Determine the [X, Y] coordinate at the center of the cell enclosing the given text.  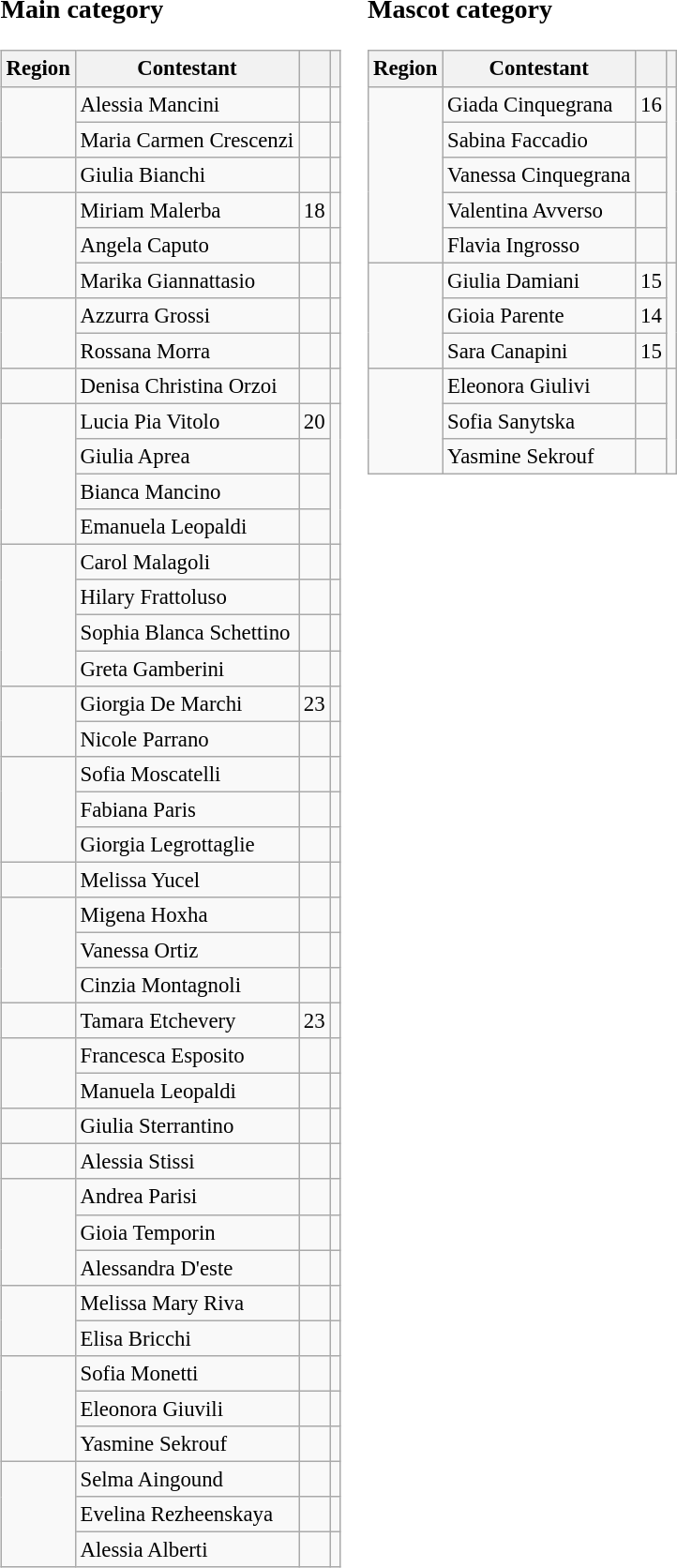
Alessia Mancini [187, 104]
Tamara Etchevery [187, 1020]
Manuela Leopaldi [187, 1092]
Alessandra D'este [187, 1268]
Denisa Christina Orzoi [187, 386]
Gioia Temporin [187, 1232]
Marika Giannattasio [187, 280]
Giorgia Legrottaglie [187, 844]
Hilary Frattoluso [187, 597]
Sabina Faccadio [539, 140]
Emanuela Leopaldi [187, 527]
Greta Gamberini [187, 669]
Azzurra Grossi [187, 316]
Valentina Avverso [539, 210]
Francesca Esposito [187, 1056]
14 [651, 316]
Giorgia De Marchi [187, 703]
Giada Cinquegrana [539, 104]
Giulia Sterrantino [187, 1126]
Alessia Alberti [187, 1549]
Flavia Ingrosso [539, 245]
Vanessa Ortiz [187, 950]
Sophia Blanca Schettino [187, 633]
Melissa Mary Riva [187, 1303]
Vanessa Cinquegrana [539, 174]
Miriam Malerba [187, 210]
Carol Malagoli [187, 563]
Sofia Monetti [187, 1373]
Migena Hoxha [187, 915]
Eleonora Giuvili [187, 1409]
Lucia Pia Vitolo [187, 421]
Evelina Rezheenskaya [187, 1515]
Sofia Sanytska [539, 421]
Cinzia Montagnoli [187, 986]
Angela Caputo [187, 245]
Melissa Yucel [187, 880]
Andrea Parisi [187, 1197]
16 [651, 104]
Alessia Stissi [187, 1162]
18 [313, 210]
20 [313, 421]
Nicole Parrano [187, 739]
Fabiana Paris [187, 809]
Sara Canapini [539, 351]
Elisa Bricchi [187, 1338]
Rossana Morra [187, 351]
Giulia Damiani [539, 280]
Gioia Parente [539, 316]
Selma Aingound [187, 1479]
Giulia Aprea [187, 457]
Eleonora Giulivi [539, 386]
Maria Carmen Crescenzi [187, 140]
Sofia Moscatelli [187, 774]
Giulia Bianchi [187, 174]
Bianca Mancino [187, 492]
